For the text-containing cell, return its midpoint in (X, Y) coordinate format. 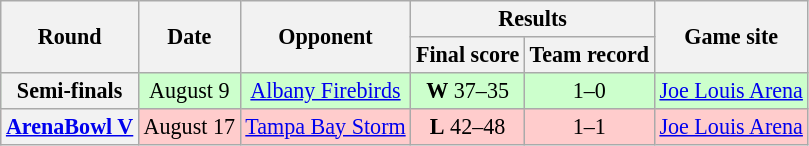
Results (532, 18)
Game site (731, 36)
1–0 (589, 90)
Round (70, 36)
August 17 (189, 126)
L 42–48 (468, 126)
Semi-finals (70, 90)
Team record (589, 54)
Tampa Bay Storm (326, 126)
Opponent (326, 36)
1–1 (589, 126)
Final score (468, 54)
August 9 (189, 90)
Date (189, 36)
W 37–35 (468, 90)
Albany Firebirds (326, 90)
ArenaBowl V (70, 126)
